Return (x, y) of the center of cell containing provided text 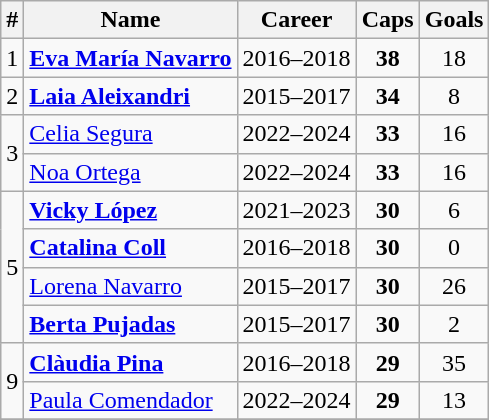
Celia Segura (130, 134)
Berta Pujadas (130, 324)
13 (454, 400)
2021–2023 (296, 210)
1 (12, 58)
Career (296, 20)
Vicky López (130, 210)
Clàudia Pina (130, 362)
9 (12, 381)
38 (388, 58)
26 (454, 286)
Lorena Navarro (130, 286)
Eva María Navarro (130, 58)
0 (454, 248)
34 (388, 96)
Goals (454, 20)
Caps (388, 20)
8 (454, 96)
5 (12, 267)
Noa Ortega (130, 172)
35 (454, 362)
18 (454, 58)
# (12, 20)
6 (454, 210)
3 (12, 153)
Laia Aleixandri (130, 96)
Paula Comendador (130, 400)
Name (130, 20)
Catalina Coll (130, 248)
